Locate the cell with the specified text and output its [X, Y] center coordinate. 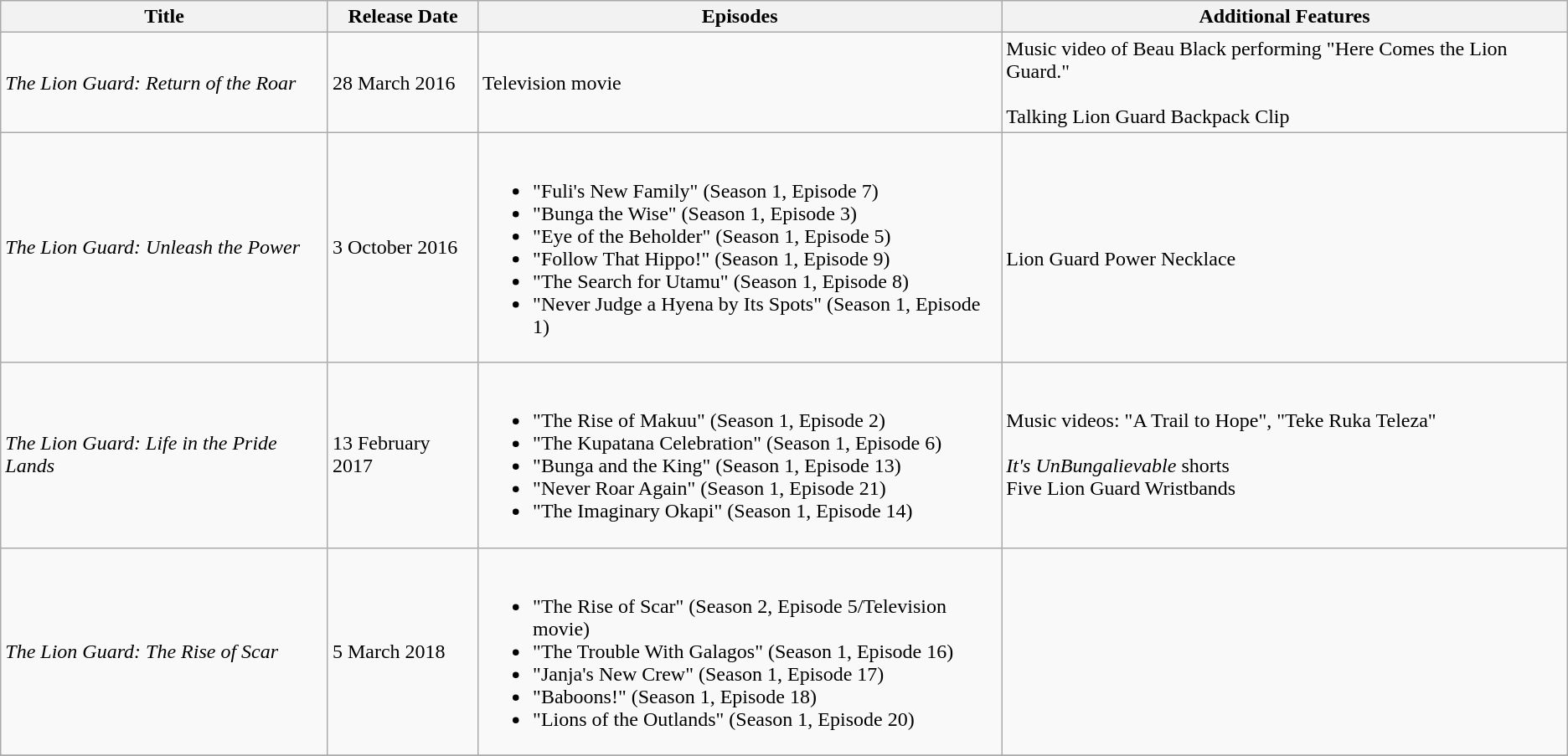
Lion Guard Power Necklace [1285, 248]
Music videos: "A Trail to Hope", "Teke Ruka Teleza"It's UnBungalievable shortsFive Lion Guard Wristbands [1285, 455]
Title [164, 17]
Additional Features [1285, 17]
28 March 2016 [402, 82]
13 February 2017 [402, 455]
Television movie [740, 82]
5 March 2018 [402, 651]
Music video of Beau Black performing "Here Comes the Lion Guard."Talking Lion Guard Backpack Clip [1285, 82]
The Lion Guard: The Rise of Scar [164, 651]
The Lion Guard: Unleash the Power [164, 248]
The Lion Guard: Life in the Pride Lands [164, 455]
3 October 2016 [402, 248]
Release Date [402, 17]
Episodes [740, 17]
The Lion Guard: Return of the Roar [164, 82]
